Identify which cell holds the provided text, then report its [X, Y] central coordinate. 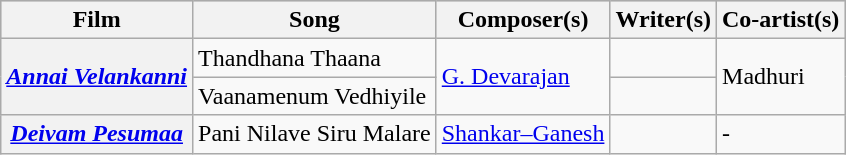
Pani Nilave Siru Malare [315, 134]
Writer(s) [664, 20]
Deivam Pesumaa [97, 134]
Madhuri [781, 77]
Annai Velankanni [97, 77]
Vaanamenum Vedhiyile [315, 96]
Shankar–Ganesh [523, 134]
Song [315, 20]
G. Devarajan [523, 77]
Film [97, 20]
Co-artist(s) [781, 20]
- [781, 134]
Thandhana Thaana [315, 58]
Composer(s) [523, 20]
